Find where the given text appears and provide that cell's center as (X, Y) coordinate. 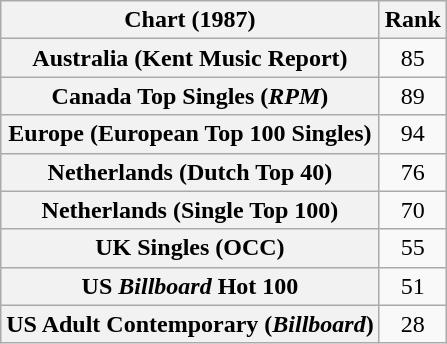
Australia (Kent Music Report) (190, 58)
Europe (European Top 100 Singles) (190, 134)
76 (412, 172)
28 (412, 324)
Rank (412, 20)
89 (412, 96)
55 (412, 248)
51 (412, 286)
70 (412, 210)
85 (412, 58)
US Adult Contemporary (Billboard) (190, 324)
US Billboard Hot 100 (190, 286)
Netherlands (Single Top 100) (190, 210)
Canada Top Singles (RPM) (190, 96)
Netherlands (Dutch Top 40) (190, 172)
94 (412, 134)
Chart (1987) (190, 20)
UK Singles (OCC) (190, 248)
